Capture the cell that displays the provided text and extract its [X, Y] central coordinate. 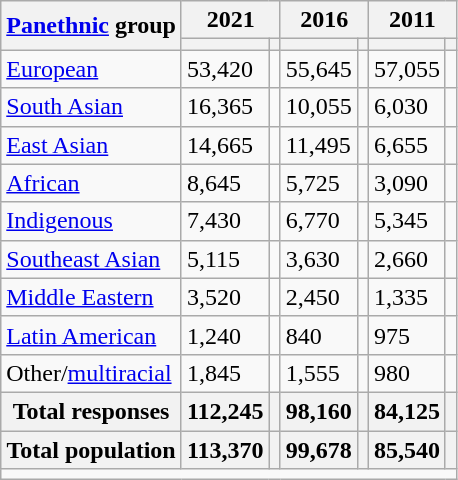
Panethnic group [92, 26]
2011 [412, 20]
5,115 [225, 259]
Total responses [92, 411]
2,450 [318, 297]
113,370 [225, 449]
975 [406, 335]
Indigenous [92, 221]
1,845 [225, 373]
99,678 [318, 449]
112,245 [225, 411]
840 [318, 335]
10,055 [318, 107]
6,655 [406, 145]
6,770 [318, 221]
1,240 [225, 335]
2021 [230, 20]
Latin American [92, 335]
Southeast Asian [92, 259]
6,030 [406, 107]
2,660 [406, 259]
1,335 [406, 297]
1,555 [318, 373]
African [92, 183]
2016 [324, 20]
5,345 [406, 221]
3,520 [225, 297]
55,645 [318, 69]
53,420 [225, 69]
East Asian [92, 145]
European [92, 69]
98,160 [318, 411]
Middle Eastern [92, 297]
Total population [92, 449]
980 [406, 373]
14,665 [225, 145]
57,055 [406, 69]
16,365 [225, 107]
85,540 [406, 449]
Other/multiracial [92, 373]
5,725 [318, 183]
3,630 [318, 259]
South Asian [92, 107]
3,090 [406, 183]
7,430 [225, 221]
84,125 [406, 411]
11,495 [318, 145]
8,645 [225, 183]
